Extract the (X, Y) coordinate from the center of the cell holding the provided text.  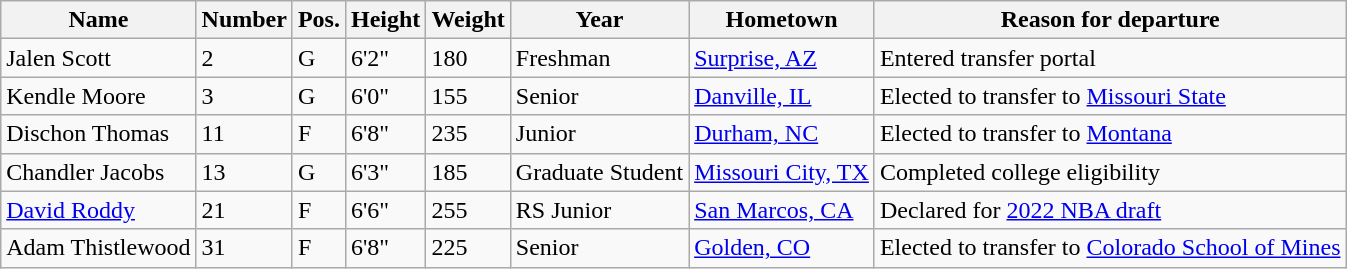
6'3" (385, 172)
185 (468, 172)
225 (468, 248)
Reason for departure (1110, 20)
RS Junior (599, 210)
155 (468, 96)
Kendle Moore (98, 96)
Chandler Jacobs (98, 172)
Hometown (782, 20)
Elected to transfer to Colorado School of Mines (1110, 248)
Durham, NC (782, 134)
Adam Thistlewood (98, 248)
Elected to transfer to Missouri State (1110, 96)
David Roddy (98, 210)
Danville, IL (782, 96)
Completed college eligibility (1110, 172)
Freshman (599, 58)
13 (244, 172)
Dischon Thomas (98, 134)
Elected to transfer to Montana (1110, 134)
Golden, CO (782, 248)
255 (468, 210)
Name (98, 20)
180 (468, 58)
Weight (468, 20)
11 (244, 134)
Pos. (318, 20)
21 (244, 210)
2 (244, 58)
3 (244, 96)
6'2" (385, 58)
San Marcos, CA (782, 210)
Missouri City, TX (782, 172)
Surprise, AZ (782, 58)
Junior (599, 134)
6'0" (385, 96)
Year (599, 20)
Number (244, 20)
Declared for 2022 NBA draft (1110, 210)
Jalen Scott (98, 58)
Graduate Student (599, 172)
Height (385, 20)
31 (244, 248)
6'6" (385, 210)
Entered transfer portal (1110, 58)
235 (468, 134)
